Detect which cell encompasses the target text, then output its (X, Y) center coordinate. 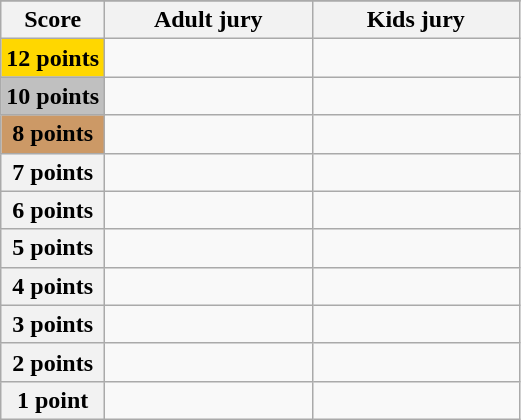
10 points (53, 96)
Kids jury (416, 20)
5 points (53, 248)
6 points (53, 210)
7 points (53, 172)
12 points (53, 58)
8 points (53, 134)
Score (53, 20)
4 points (53, 286)
Adult jury (209, 20)
3 points (53, 324)
2 points (53, 362)
1 point (53, 400)
